From the cell containing the given text, extract its center point as (x, y) coordinate. 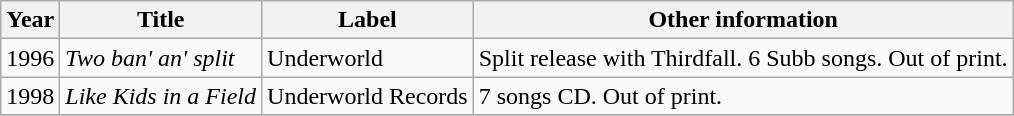
Underworld Records (368, 96)
Two ban' an' split (161, 58)
7 songs CD. Out of print. (743, 96)
Title (161, 20)
Year (30, 20)
Other information (743, 20)
Label (368, 20)
Like Kids in a Field (161, 96)
Split release with Thirdfall. 6 Subb songs. Out of print. (743, 58)
Underworld (368, 58)
1998 (30, 96)
1996 (30, 58)
